Scan for the cell matching the given text and deliver its [X, Y] coordinate at center. 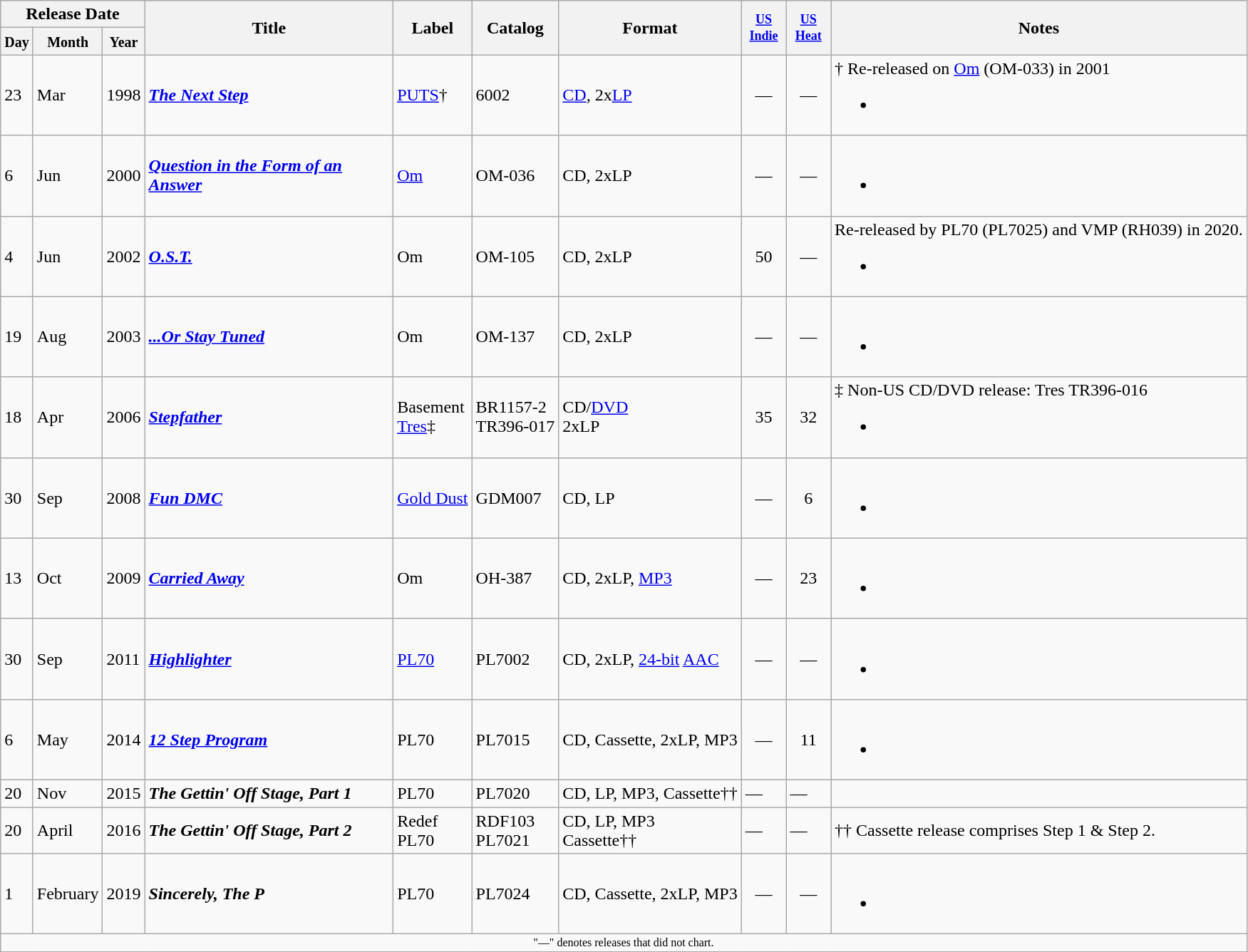
The Next Step [269, 95]
Re-released by PL70 (PL7025) and VMP (RH039) in 2020. [1039, 257]
2011 [124, 658]
11 [808, 740]
6002 [515, 95]
Year [124, 41]
BasementTres‡ [433, 418]
2000 [124, 175]
US Heat [808, 28]
RedefPL70 [433, 829]
† Re-released on Om (OM-033) in 2001 [1039, 95]
US Indie [764, 28]
Format [650, 28]
OH-387 [515, 579]
Highlighter [269, 658]
2006 [124, 418]
2003 [124, 336]
Question in the Form of an Answer [269, 175]
2009 [124, 579]
"—" denotes releases that did not chart. [624, 943]
BR1157-2TR396-017 [515, 418]
Gold Dust [433, 497]
OM-137 [515, 336]
PL7002 [515, 658]
Fun DMC [269, 497]
Title [269, 28]
Nov [68, 793]
Catalog [515, 28]
O.S.T. [269, 257]
Label [433, 28]
Oct [68, 579]
†† Cassette release comprises Step 1 & Step 2. [1039, 829]
Month [68, 41]
Notes [1039, 28]
CD, 2xLP, 24-bit AAC [650, 658]
1 [17, 894]
Sincerely, The P [269, 894]
4 [17, 257]
32 [808, 418]
CD, 2xLP, MP3 [650, 579]
Carried Away [269, 579]
2014 [124, 740]
12 Step Program [269, 740]
18 [17, 418]
...Or Stay Tuned [269, 336]
Release Date [73, 14]
PUTS† [433, 95]
CD, LP, MP3Cassette†† [650, 829]
PL7024 [515, 894]
The Gettin' Off Stage, Part 2 [269, 829]
35 [764, 418]
February [68, 894]
Mar [68, 95]
13 [17, 579]
2019 [124, 894]
2015 [124, 793]
CD, LP, MP3, Cassette†† [650, 793]
2008 [124, 497]
May [68, 740]
Stepfather [269, 418]
OM-036 [515, 175]
GDM007 [515, 497]
Day [17, 41]
RDF103PL7021 [515, 829]
‡ Non-US CD/DVD release: Tres TR396-016 [1039, 418]
19 [17, 336]
CD, LP [650, 497]
Apr [68, 418]
April [68, 829]
CD/DVD2xLP [650, 418]
2016 [124, 829]
1998 [124, 95]
PL7015 [515, 740]
PL7020 [515, 793]
2002 [124, 257]
OM-105 [515, 257]
50 [764, 257]
Aug [68, 336]
The Gettin' Off Stage, Part 1 [269, 793]
